Capture the cell that displays the provided text and extract its (X, Y) central coordinate. 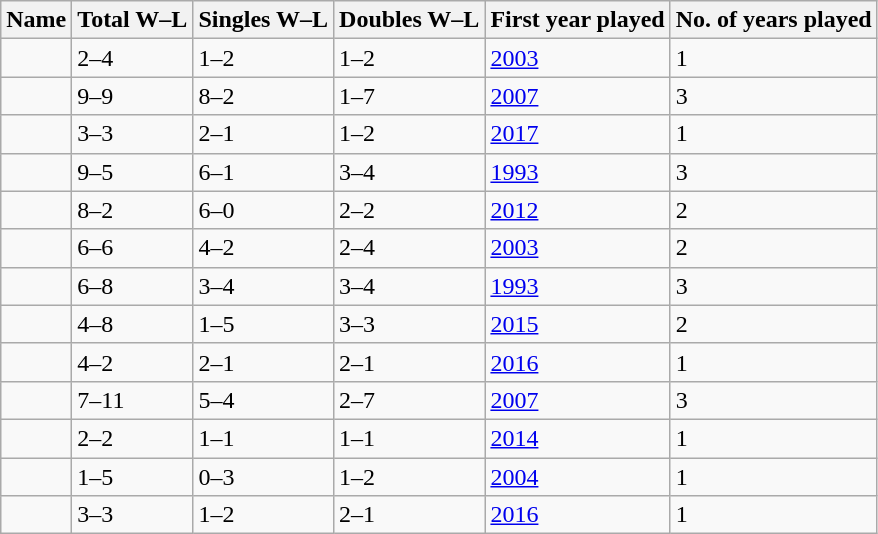
7–11 (132, 400)
9–5 (132, 172)
5–4 (264, 400)
4–8 (132, 324)
Singles W–L (264, 20)
Name (36, 20)
0–3 (264, 477)
1–7 (410, 96)
2017 (578, 134)
2–7 (410, 400)
6–1 (264, 172)
2004 (578, 477)
6–8 (132, 286)
6–0 (264, 210)
No. of years played (774, 20)
2015 (578, 324)
First year played (578, 20)
Total W–L (132, 20)
6–6 (132, 248)
2014 (578, 438)
2012 (578, 210)
Doubles W–L (410, 20)
9–9 (132, 96)
